Detect which cell encompasses the target text, then output its [x, y] center coordinate. 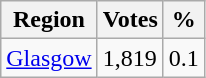
Glasgow [49, 58]
0.1 [184, 58]
Votes [130, 20]
% [184, 20]
Region [49, 20]
1,819 [130, 58]
